Extract the (x, y) coordinate from the center of the cell holding the provided text.  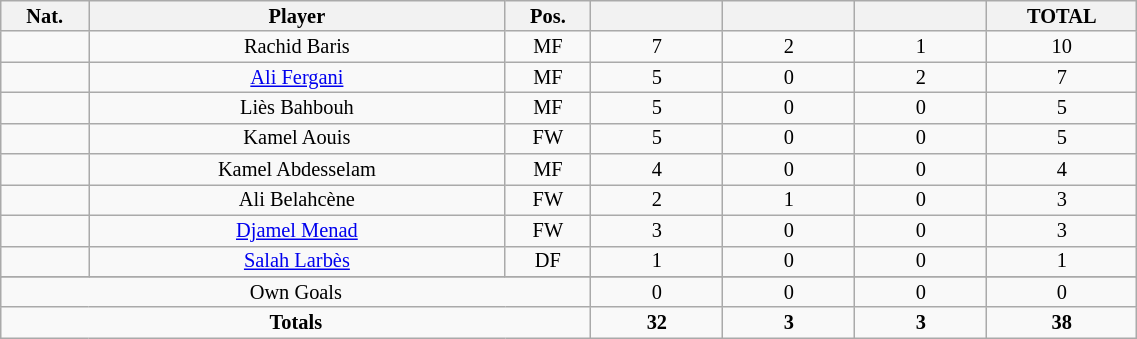
Liès Bahbouh (297, 108)
Kamel Abdesselam (297, 170)
TOTAL (1062, 16)
Ali Belahcène (297, 200)
32 (657, 322)
10 (1062, 46)
Kamel Aouis (297, 138)
Pos. (548, 16)
Own Goals (296, 292)
Ali Fergani (297, 78)
Rachid Baris (297, 46)
Djamel Menad (297, 230)
Salah Larbès (297, 262)
38 (1062, 322)
Player (297, 16)
Totals (296, 322)
Nat. (45, 16)
DF (548, 262)
